For the text-containing cell, return its midpoint in (X, Y) coordinate format. 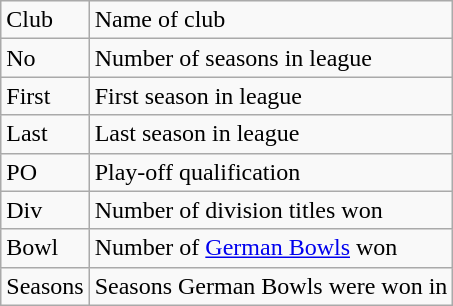
Seasons German Bowls were won in (271, 286)
Number of division titles won (271, 210)
Name of club (271, 20)
No (45, 58)
Last season in league (271, 134)
PO (45, 172)
First season in league (271, 96)
Number of seasons in league (271, 58)
Play-off qualification (271, 172)
Number of German Bowls won (271, 248)
First (45, 96)
Last (45, 134)
Club (45, 20)
Seasons (45, 286)
Bowl (45, 248)
Div (45, 210)
